Find where the given text appears and provide that cell's center as [x, y] coordinate. 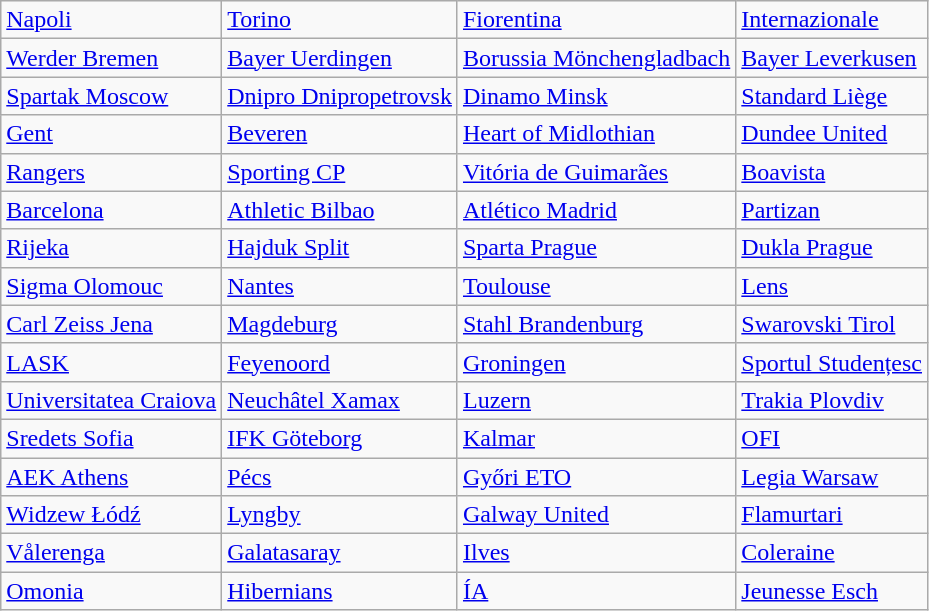
Internazionale [832, 20]
Partizan [832, 210]
Győri ETO [596, 477]
Torino [340, 20]
Ilves [596, 553]
Bayer Leverkusen [832, 58]
Groningen [596, 362]
Beveren [340, 134]
Lyngby [340, 515]
LASK [112, 362]
Magdeburg [340, 324]
Stahl Brandenburg [596, 324]
Sredets Sofia [112, 438]
Standard Liège [832, 96]
Boavista [832, 172]
Carl Zeiss Jena [112, 324]
Dukla Prague [832, 248]
Gent [112, 134]
Dundee United [832, 134]
ÍA [596, 591]
Universitatea Craiova [112, 400]
Napoli [112, 20]
Barcelona [112, 210]
Sigma Olomouc [112, 286]
AEK Athens [112, 477]
Bayer Uerdingen [340, 58]
OFI [832, 438]
Widzew Łódź [112, 515]
Feyenoord [340, 362]
Sporting CP [340, 172]
Sportul Studențesc [832, 362]
Pécs [340, 477]
Galway United [596, 515]
Nantes [340, 286]
Borussia Mönchengladbach [596, 58]
Flamurtari [832, 515]
Lens [832, 286]
Jeunesse Esch [832, 591]
Galatasaray [340, 553]
IFK Göteborg [340, 438]
Kalmar [596, 438]
Luzern [596, 400]
Sparta Prague [596, 248]
Toulouse [596, 286]
Fiorentina [596, 20]
Spartak Moscow [112, 96]
Werder Bremen [112, 58]
Rijeka [112, 248]
Vålerenga [112, 553]
Legia Warsaw [832, 477]
Atlético Madrid [596, 210]
Trakia Plovdiv [832, 400]
Hibernians [340, 591]
Rangers [112, 172]
Hajduk Split [340, 248]
Athletic Bilbao [340, 210]
Heart of Midlothian [596, 134]
Dnipro Dnipropetrovsk [340, 96]
Swarovski Tirol [832, 324]
Coleraine [832, 553]
Omonia [112, 591]
Vitória de Guimarães [596, 172]
Dinamo Minsk [596, 96]
Neuchâtel Xamax [340, 400]
